Extract the (x, y) coordinate from the center of the cell holding the provided text.  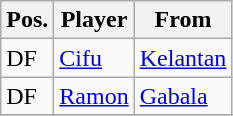
Cifu (94, 58)
Kelantan (183, 58)
Pos. (28, 20)
Ramon (94, 96)
From (183, 20)
Gabala (183, 96)
Player (94, 20)
